Locate the cell with the specified text and output its [x, y] center coordinate. 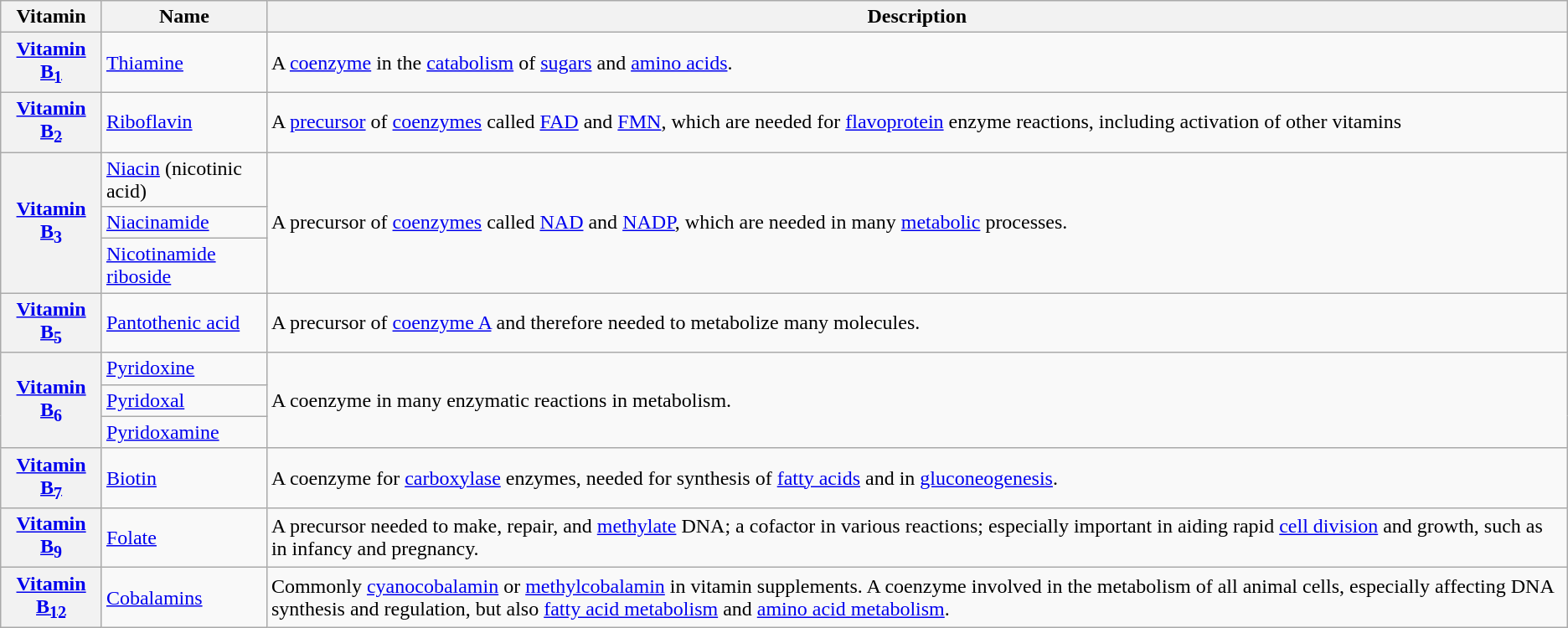
Pyridoxamine [184, 432]
Riboflavin [184, 122]
A coenzyme in the catabolism of sugars and amino acids. [916, 62]
Vitamin B1 [52, 62]
Folate [184, 538]
Vitamin B6 [52, 400]
Vitamin B7 [52, 477]
A coenzyme for carboxylase enzymes, needed for synthesis of fatty acids and in gluconeogenesis. [916, 477]
Pantothenic acid [184, 323]
Vitamin B5 [52, 323]
Vitamin [52, 17]
Thiamine [184, 62]
Description [916, 17]
Pyridoxine [184, 368]
A precursor of coenzymes called FAD and FMN, which are needed for flavoprotein enzyme reactions, including activation of other vitamins [916, 122]
A precursor of coenzyme A and therefore needed to metabolize many molecules. [916, 323]
Biotin [184, 477]
A precursor of coenzymes called NAD and NADP, which are needed in many metabolic processes. [916, 223]
Cobalamins [184, 598]
Niacin (nicotinic acid) [184, 179]
Vitamin B3 [52, 223]
Pyridoxal [184, 400]
Vitamin B9 [52, 538]
Niacinamide [184, 223]
Vitamin B12 [52, 598]
Vitamin B2 [52, 122]
Nicotinamide riboside [184, 266]
A coenzyme in many enzymatic reactions in metabolism. [916, 400]
Name [184, 17]
